Determine the [x, y] coordinate at the center of the cell enclosing the given text.  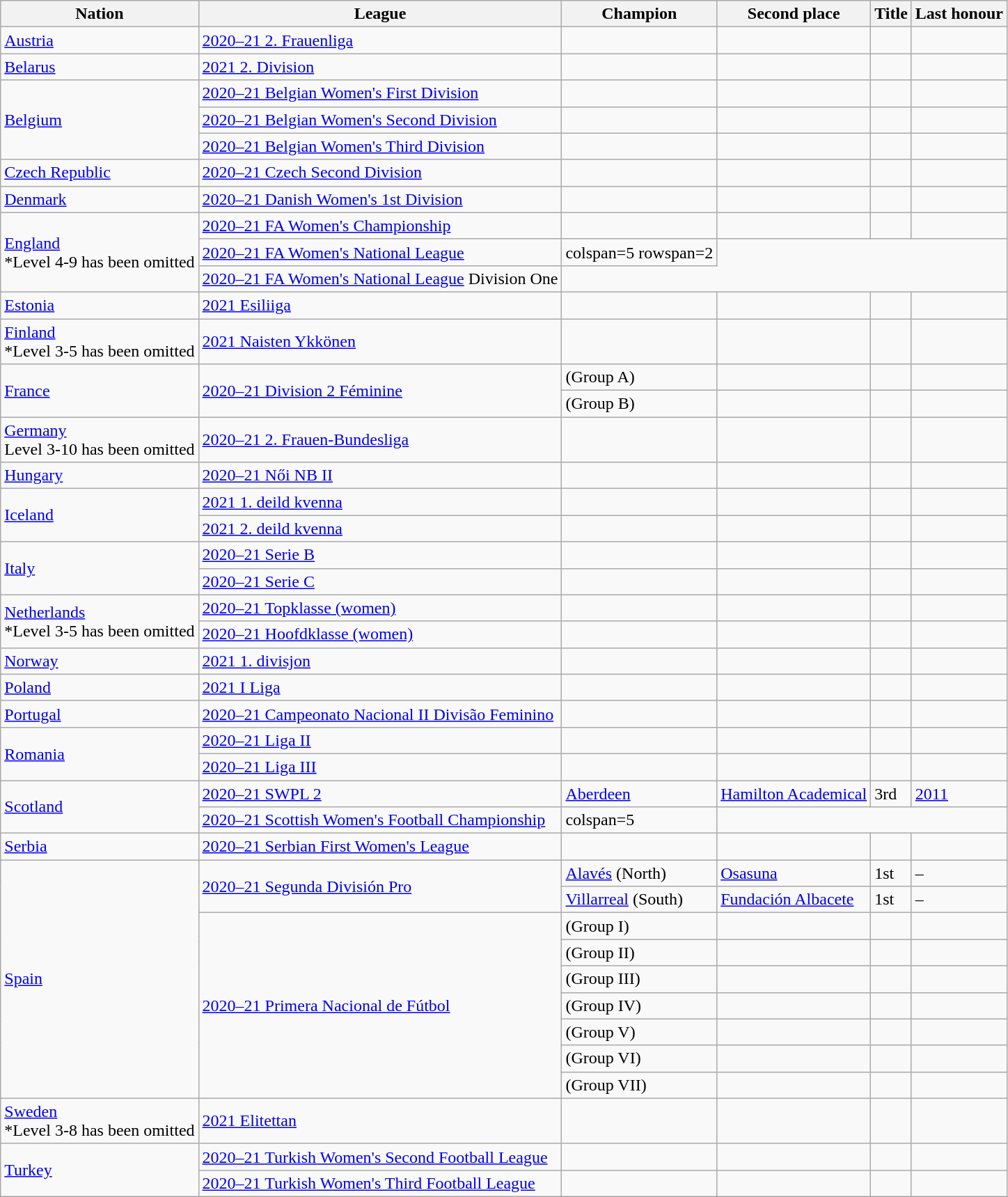
Denmark [100, 199]
England *Level 4-9 has been omitted [100, 252]
Osasuna [794, 873]
2020–21 Serie C [380, 581]
2021 2. deild kvenna [380, 529]
Czech Republic [100, 173]
(Group IV) [639, 1006]
(Group VI) [639, 1058]
Germany Level 3-10 has been omitted [100, 440]
Belgium [100, 120]
(Group I) [639, 926]
(Group VII) [639, 1085]
2020–21 Belgian Women's First Division [380, 93]
Poland [100, 687]
Hungary [100, 476]
Last honour [959, 14]
(Group B) [639, 404]
2020–21 Serbian First Women's League [380, 847]
2021 Elitettan [380, 1121]
Sweden *Level 3-8 has been omitted [100, 1121]
2020–21 Hoofdklasse (women) [380, 634]
2020–21 FA Women's National League Division One [380, 279]
2020–21 FA Women's Championship [380, 226]
2020–21 Primera Nacional de Fútbol [380, 1006]
2020–21 SWPL 2 [380, 793]
Iceland [100, 515]
Hamilton Academical [794, 793]
2020–21 Scottish Women's Football Championship [380, 820]
2020–21 Segunda División Pro [380, 886]
(Group A) [639, 377]
2020–21 Liga III [380, 767]
colspan=5 rowspan=2 [639, 252]
Spain [100, 979]
2021 1. deild kvenna [380, 502]
Portugal [100, 714]
League [380, 14]
2020–21 Belgian Women's Third Division [380, 146]
2021 2. Division [380, 67]
Austria [100, 40]
2020–21 2. Frauen-Bundesliga [380, 440]
colspan=5 [639, 820]
2020–21 Turkish Women's Second Football League [380, 1157]
Norway [100, 661]
Nation [100, 14]
Belarus [100, 67]
Turkey [100, 1170]
2020–21 Division 2 Féminine [380, 391]
2020–21 FA Women's National League [380, 252]
2020–21 Topklasse (women) [380, 608]
Scotland [100, 806]
Aberdeen [639, 793]
Estonia [100, 305]
(Group II) [639, 953]
Italy [100, 568]
Serbia [100, 847]
Fundación Albacete [794, 900]
2020–21 Liga II [380, 740]
2020–21 Serie B [380, 555]
Title [891, 14]
2020–21 Czech Second Division [380, 173]
(Group III) [639, 979]
2011 [959, 793]
Champion [639, 14]
2020–21 Danish Women's 1st Division [380, 199]
Romania [100, 753]
Finland *Level 3-5 has been omitted [100, 341]
2021 Naisten Ykkönen [380, 341]
Alavés (North) [639, 873]
2021 Esiliiga [380, 305]
2021 1. divisjon [380, 661]
(Group V) [639, 1032]
2020–21 Női NB II [380, 476]
Netherlands *Level 3-5 has been omitted [100, 621]
Second place [794, 14]
2020–21 Belgian Women's Second Division [380, 120]
2020–21 2. Frauenliga [380, 40]
Villarreal (South) [639, 900]
2020–21 Campeonato Nacional II Divisão Feminino [380, 714]
2021 I Liga [380, 687]
3rd [891, 793]
France [100, 391]
2020–21 Turkish Women's Third Football League [380, 1183]
